Extract the [X, Y] coordinate from the center of the cell holding the provided text.  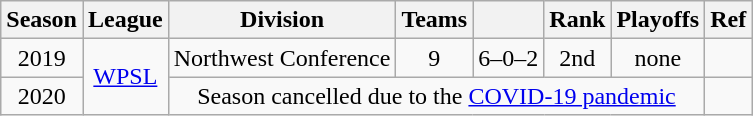
none [658, 58]
Season cancelled due to the COVID-19 pandemic [436, 96]
Ref [728, 20]
Division [282, 20]
9 [434, 58]
6–0–2 [508, 58]
2nd [578, 58]
2020 [42, 96]
2019 [42, 58]
Teams [434, 20]
League [125, 20]
Season [42, 20]
WPSL [125, 77]
Playoffs [658, 20]
Rank [578, 20]
Northwest Conference [282, 58]
